Locate the cell with the specified text and output its (X, Y) center coordinate. 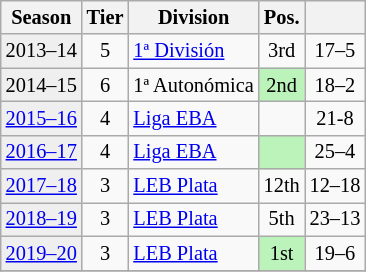
2019–20 (42, 253)
18–2 (336, 85)
21-8 (336, 118)
2016–17 (42, 152)
2nd (282, 85)
3rd (282, 51)
1ª División (193, 51)
25–4 (336, 152)
1ª Autonómica (193, 85)
1st (282, 253)
2017–18 (42, 186)
6 (106, 85)
17–5 (336, 51)
Division (193, 17)
Tier (106, 17)
2018–19 (42, 219)
12–18 (336, 186)
2014–15 (42, 85)
19–6 (336, 253)
23–13 (336, 219)
Pos. (282, 17)
2013–14 (42, 51)
2015–16 (42, 118)
12th (282, 186)
5 (106, 51)
Season (42, 17)
5th (282, 219)
